Capture the cell that displays the provided text and extract its [X, Y] central coordinate. 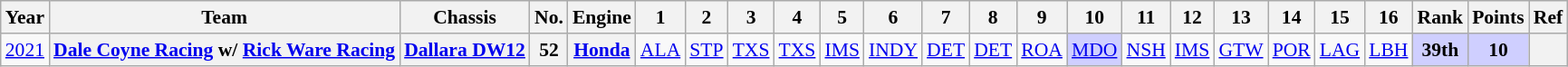
39th [1440, 50]
No. [549, 17]
6 [893, 17]
3 [752, 17]
INDY [893, 50]
Dale Coyne Racing w/ Rick Ware Racing [225, 50]
ALA [660, 50]
12 [1192, 17]
13 [1241, 17]
STP [707, 50]
Team [225, 17]
MDO [1094, 50]
8 [993, 17]
Dallara DW12 [465, 50]
52 [549, 50]
7 [946, 17]
Honda [601, 50]
4 [797, 17]
11 [1145, 17]
Points [1498, 17]
9 [1042, 17]
Year [25, 17]
14 [1292, 17]
POR [1292, 50]
Rank [1440, 17]
2021 [25, 50]
16 [1388, 17]
15 [1340, 17]
LBH [1388, 50]
1 [660, 17]
Chassis [465, 17]
5 [842, 17]
GTW [1241, 50]
Engine [601, 17]
ROA [1042, 50]
LAG [1340, 50]
Ref [1548, 17]
2 [707, 17]
NSH [1145, 50]
